Return [x, y] of the center of cell containing provided text 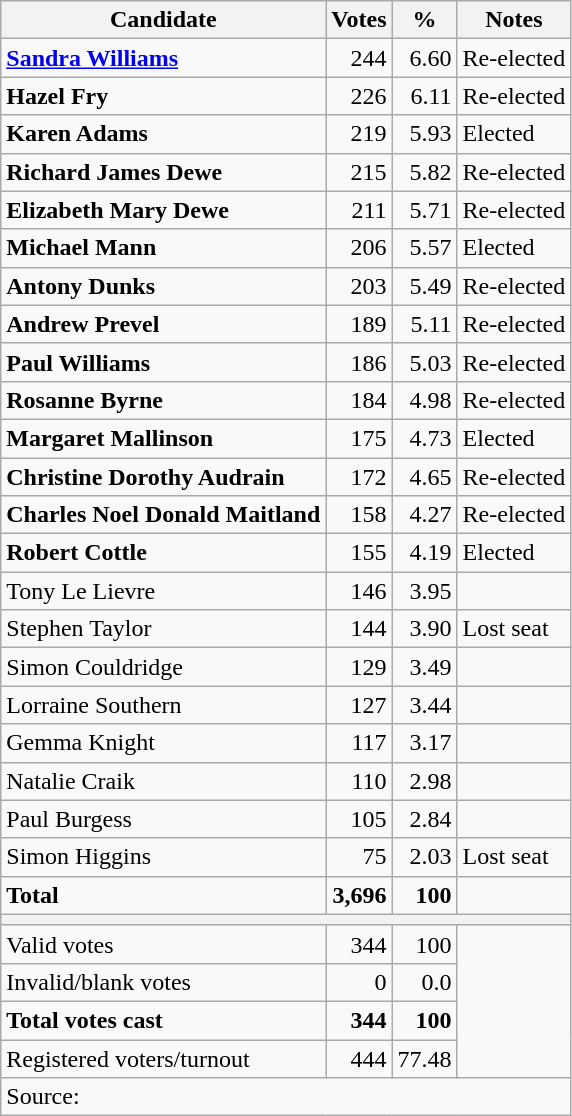
175 [359, 438]
4.27 [424, 515]
Elizabeth Mary Dewe [164, 210]
172 [359, 477]
2.84 [424, 819]
Valid votes [164, 944]
Margaret Mallinson [164, 438]
Tony Le Lievre [164, 591]
Paul Burgess [164, 819]
5.71 [424, 210]
Lorraine Southern [164, 705]
0.0 [424, 982]
Robert Cottle [164, 553]
Richard James Dewe [164, 172]
211 [359, 210]
Total votes cast [164, 1020]
Christine Dorothy Audrain [164, 477]
158 [359, 515]
Simon Couldridge [164, 667]
Votes [359, 20]
215 [359, 172]
2.98 [424, 781]
3,696 [359, 895]
4.65 [424, 477]
Natalie Craik [164, 781]
Charles Noel Donald Maitland [164, 515]
5.11 [424, 324]
444 [359, 1059]
186 [359, 362]
144 [359, 629]
3.17 [424, 743]
189 [359, 324]
6.60 [424, 58]
3.49 [424, 667]
5.57 [424, 248]
5.03 [424, 362]
226 [359, 96]
4.19 [424, 553]
Invalid/blank votes [164, 982]
Rosanne Byrne [164, 400]
0 [359, 982]
6.11 [424, 96]
2.03 [424, 857]
117 [359, 743]
Candidate [164, 20]
3.90 [424, 629]
110 [359, 781]
Hazel Fry [164, 96]
206 [359, 248]
Gemma Knight [164, 743]
Registered voters/turnout [164, 1059]
Karen Adams [164, 134]
219 [359, 134]
146 [359, 591]
244 [359, 58]
3.95 [424, 591]
Stephen Taylor [164, 629]
127 [359, 705]
Source: [286, 1097]
129 [359, 667]
Paul Williams [164, 362]
Michael Mann [164, 248]
Total [164, 895]
77.48 [424, 1059]
75 [359, 857]
184 [359, 400]
3.44 [424, 705]
Andrew Prevel [164, 324]
105 [359, 819]
% [424, 20]
5.82 [424, 172]
155 [359, 553]
4.73 [424, 438]
Simon Higgins [164, 857]
Antony Dunks [164, 286]
5.49 [424, 286]
4.98 [424, 400]
203 [359, 286]
Notes [514, 20]
5.93 [424, 134]
Sandra Williams [164, 58]
